Output the (X, Y) coordinate of the center of the cell containing the given text.  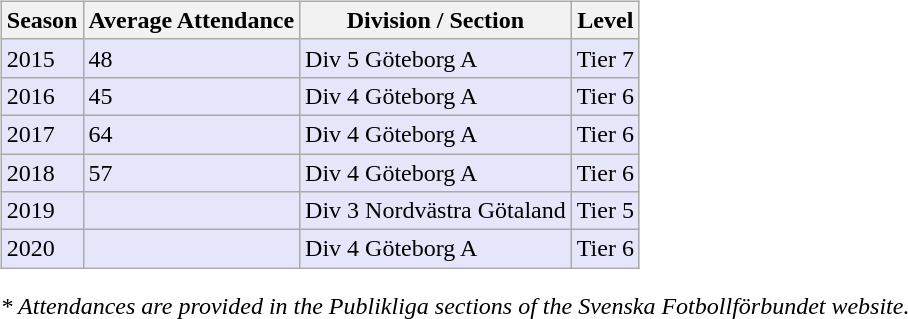
Division / Section (436, 20)
2018 (42, 173)
2015 (42, 58)
Season (42, 20)
64 (192, 134)
48 (192, 58)
2019 (42, 211)
Tier 7 (605, 58)
2020 (42, 249)
2016 (42, 96)
Tier 5 (605, 211)
Average Attendance (192, 20)
57 (192, 173)
45 (192, 96)
2017 (42, 134)
Level (605, 20)
Div 3 Nordvästra Götaland (436, 211)
Div 5 Göteborg A (436, 58)
